Locate the cell with the specified text and output its [X, Y] center coordinate. 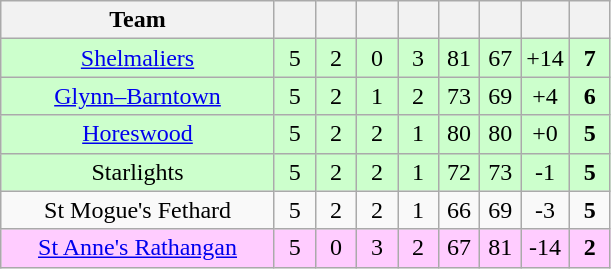
+14 [546, 58]
Starlights [138, 172]
+0 [546, 134]
St Mogue's Fethard [138, 210]
66 [460, 210]
Horeswood [138, 134]
Glynn–Barntown [138, 96]
7 [590, 58]
Team [138, 20]
-3 [546, 210]
6 [590, 96]
-1 [546, 172]
Shelmaliers [138, 58]
+4 [546, 96]
72 [460, 172]
St Anne's Rathangan [138, 248]
-14 [546, 248]
